Search for the cell housing the specified text and yield its (x, y) center coordinate. 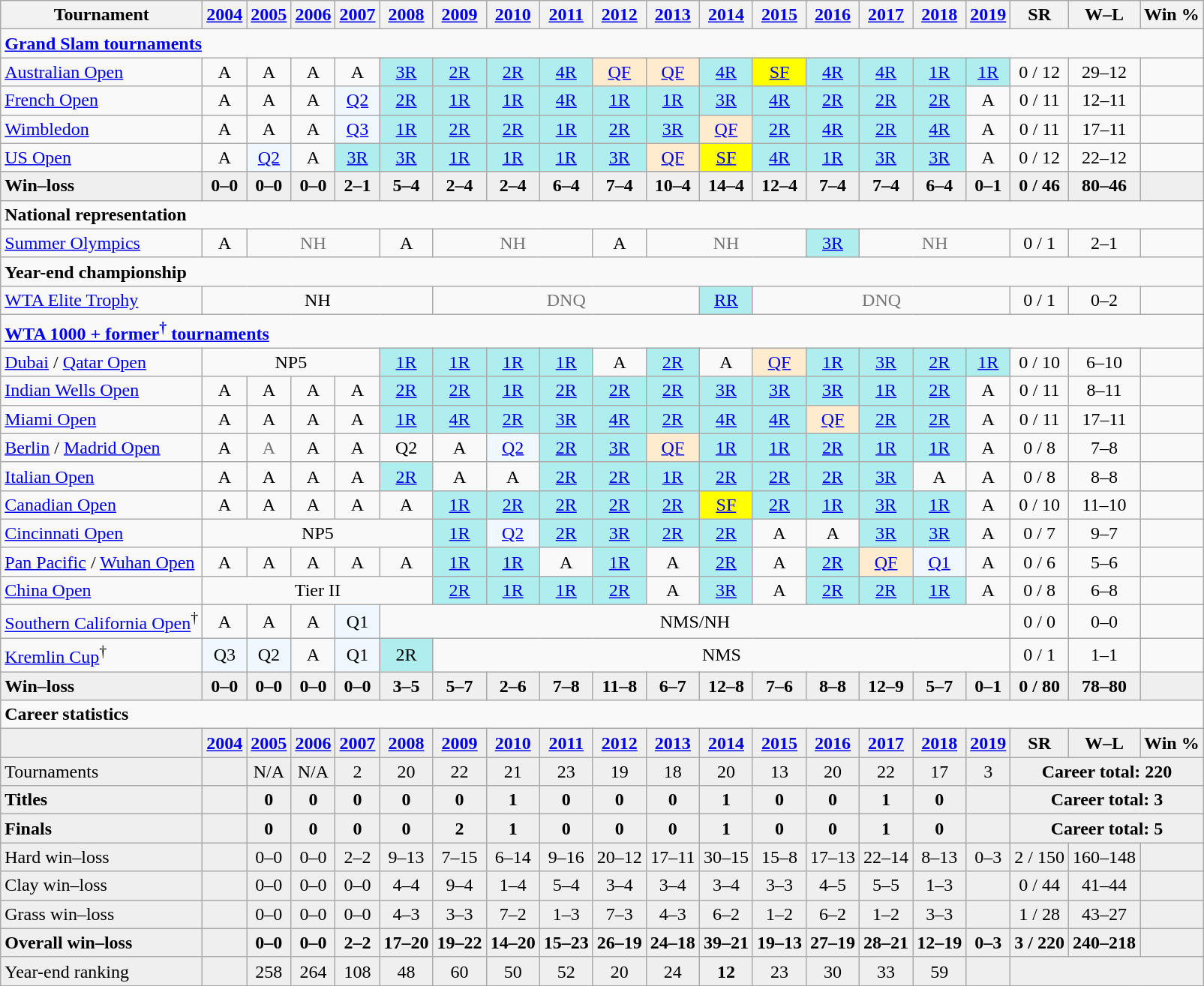
60 (459, 971)
12–19 (939, 943)
1 / 28 (1040, 914)
9–16 (566, 857)
27–19 (833, 943)
Grass win–loss (102, 914)
12–11 (1104, 100)
30 (833, 971)
39–21 (726, 943)
0–2 (1104, 300)
Berlin / Madrid Open (102, 448)
French Open (102, 100)
160–148 (1104, 857)
108 (357, 971)
Tournaments (102, 772)
0 / 46 (1040, 186)
0 / 44 (1040, 886)
17–13 (833, 857)
52 (566, 971)
Career statistics (602, 715)
Southern California Open† (102, 622)
Titles (102, 800)
18 (672, 772)
2 / 150 (1040, 857)
26–19 (620, 943)
50 (513, 971)
43–27 (1104, 914)
4–5 (833, 886)
14–4 (726, 186)
Italian Open (102, 476)
0 / 0 (1040, 622)
Hard win–loss (102, 857)
19–13 (779, 943)
Wimbledon (102, 129)
12–8 (726, 686)
Clay win–loss (102, 886)
National representation (602, 214)
20–12 (620, 857)
11–10 (1104, 505)
17 (939, 772)
9–4 (459, 886)
78–80 (1104, 686)
Kremlin Cup† (102, 655)
22–14 (887, 857)
24–18 (672, 943)
8–13 (939, 857)
Cincinnati Open (102, 533)
24 (672, 971)
Career total: 5 (1107, 829)
5–5 (887, 886)
30–15 (726, 857)
6–7 (672, 686)
258 (269, 971)
4–4 (407, 886)
33 (887, 971)
WTA 1000 + former† tournaments (602, 331)
9–13 (407, 857)
Summer Olympics (102, 243)
12–9 (887, 686)
1–1 (1104, 655)
13 (779, 772)
59 (939, 971)
2–6 (513, 686)
3 / 220 (1040, 943)
Dubai / Qatar Open (102, 362)
7–15 (459, 857)
Grand Slam tournaments (602, 43)
Year-end ranking (102, 971)
12 (726, 971)
5–6 (1104, 562)
240–218 (1104, 943)
3 (989, 772)
41–44 (1104, 886)
0 / 6 (1040, 562)
29–12 (1104, 72)
15–8 (779, 857)
Career total: 3 (1107, 800)
22–12 (1104, 157)
Canadian Open (102, 505)
US Open (102, 157)
Miami Open (102, 419)
9–7 (1104, 533)
Tournament (102, 15)
264 (314, 971)
China Open (102, 590)
Tier II (318, 590)
17–20 (407, 943)
6–10 (1104, 362)
1–4 (513, 886)
12–4 (779, 186)
7–6 (779, 686)
Career total: 220 (1107, 772)
14–20 (513, 943)
8–11 (1104, 391)
0 / 7 (1040, 533)
Indian Wells Open (102, 391)
7–2 (513, 914)
Finals (102, 829)
19–22 (459, 943)
11–8 (620, 686)
RR (726, 300)
NMS/NH (695, 622)
80–46 (1104, 186)
Pan Pacific / Wuhan Open (102, 562)
6–8 (1104, 590)
28–21 (887, 943)
48 (407, 971)
3–5 (407, 686)
21 (513, 772)
19 (620, 772)
Year-end championship (602, 271)
Overall win–loss (102, 943)
Australian Open (102, 72)
10–4 (672, 186)
7–3 (620, 914)
6–14 (513, 857)
0 / 80 (1040, 686)
NMS (722, 655)
WTA Elite Trophy (102, 300)
15–23 (566, 943)
